Provide the [X, Y] coordinate of the cell's center where the given text is located.  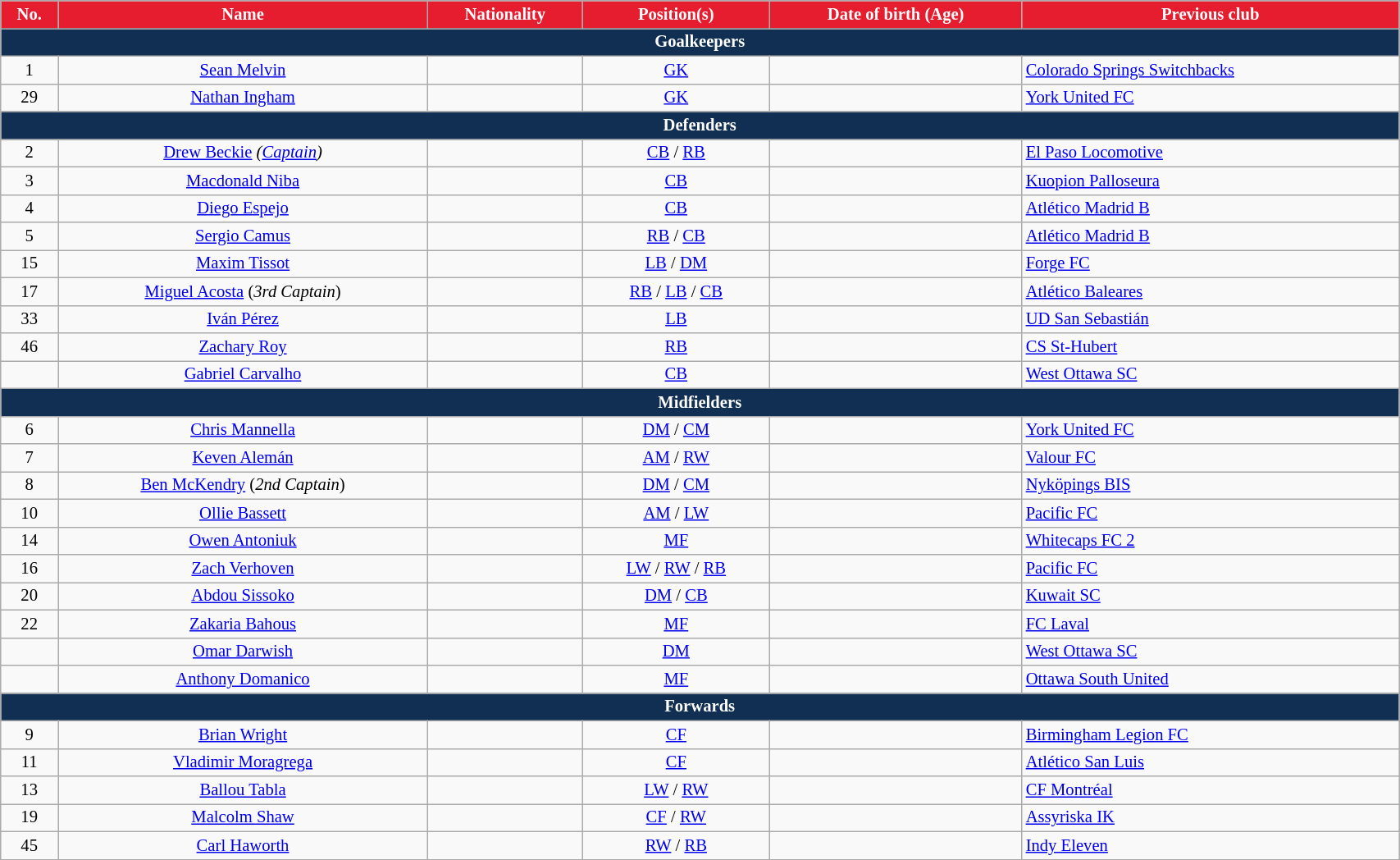
3 [30, 181]
FC Laval [1211, 624]
LB [676, 319]
29 [30, 98]
8 [30, 485]
Miguel Acosta (3rd Captain) [243, 291]
Chris Mannella [243, 430]
LB / DM [676, 263]
Diego Espejo [243, 208]
10 [30, 513]
Defenders [700, 126]
UD San Sebastián [1211, 319]
DM / CB [676, 596]
Ottawa South United [1211, 679]
Date of birth (Age) [896, 14]
DM [676, 652]
Sergio Camus [243, 236]
20 [30, 596]
Zakaria Bahous [243, 624]
13 [30, 790]
Ben McKendry (2nd Captain) [243, 485]
1 [30, 70]
Ballou Tabla [243, 790]
9 [30, 734]
El Paso Locomotive [1211, 153]
Goalkeepers [700, 42]
46 [30, 347]
No. [30, 14]
22 [30, 624]
7 [30, 457]
Kuwait SC [1211, 596]
Gabriel Carvalho [243, 374]
Kuopion Palloseura [1211, 181]
AM / LW [676, 513]
Previous club [1211, 14]
Vladimir Moragrega [243, 762]
Abdou Sissoko [243, 596]
Assyriska IK [1211, 817]
Birmingham Legion FC [1211, 734]
Name [243, 14]
Drew Beckie (Captain) [243, 153]
Colorado Springs Switchbacks [1211, 70]
CS St-Hubert [1211, 347]
Ollie Bassett [243, 513]
16 [30, 569]
Atlético Baleares [1211, 291]
Zach Verhoven [243, 569]
Whitecaps FC 2 [1211, 541]
19 [30, 817]
2 [30, 153]
Nationality [505, 14]
Omar Darwish [243, 652]
Malcolm Shaw [243, 817]
LW / RW [676, 790]
Nyköpings BIS [1211, 485]
Sean Melvin [243, 70]
33 [30, 319]
6 [30, 430]
Valour FC [1211, 457]
45 [30, 845]
Indy Eleven [1211, 845]
Forwards [700, 707]
CF Montréal [1211, 790]
5 [30, 236]
AM / RW [676, 457]
Owen Antoniuk [243, 541]
Zachary Roy [243, 347]
17 [30, 291]
CB / RB [676, 153]
Nathan Ingham [243, 98]
4 [30, 208]
Macdonald Niba [243, 181]
CF / RW [676, 817]
Brian Wright [243, 734]
Anthony Domanico [243, 679]
RB / CB [676, 236]
Carl Haworth [243, 845]
RB [676, 347]
15 [30, 263]
Iván Pérez [243, 319]
LW / RW / RB [676, 569]
Midfielders [700, 402]
Maxim Tissot [243, 263]
Forge FC [1211, 263]
Keven Alemán [243, 457]
Atlético San Luis [1211, 762]
RB / LB / CB [676, 291]
11 [30, 762]
Position(s) [676, 14]
RW / RB [676, 845]
14 [30, 541]
